Determine the (X, Y) coordinate at the center of the cell enclosing the given text.  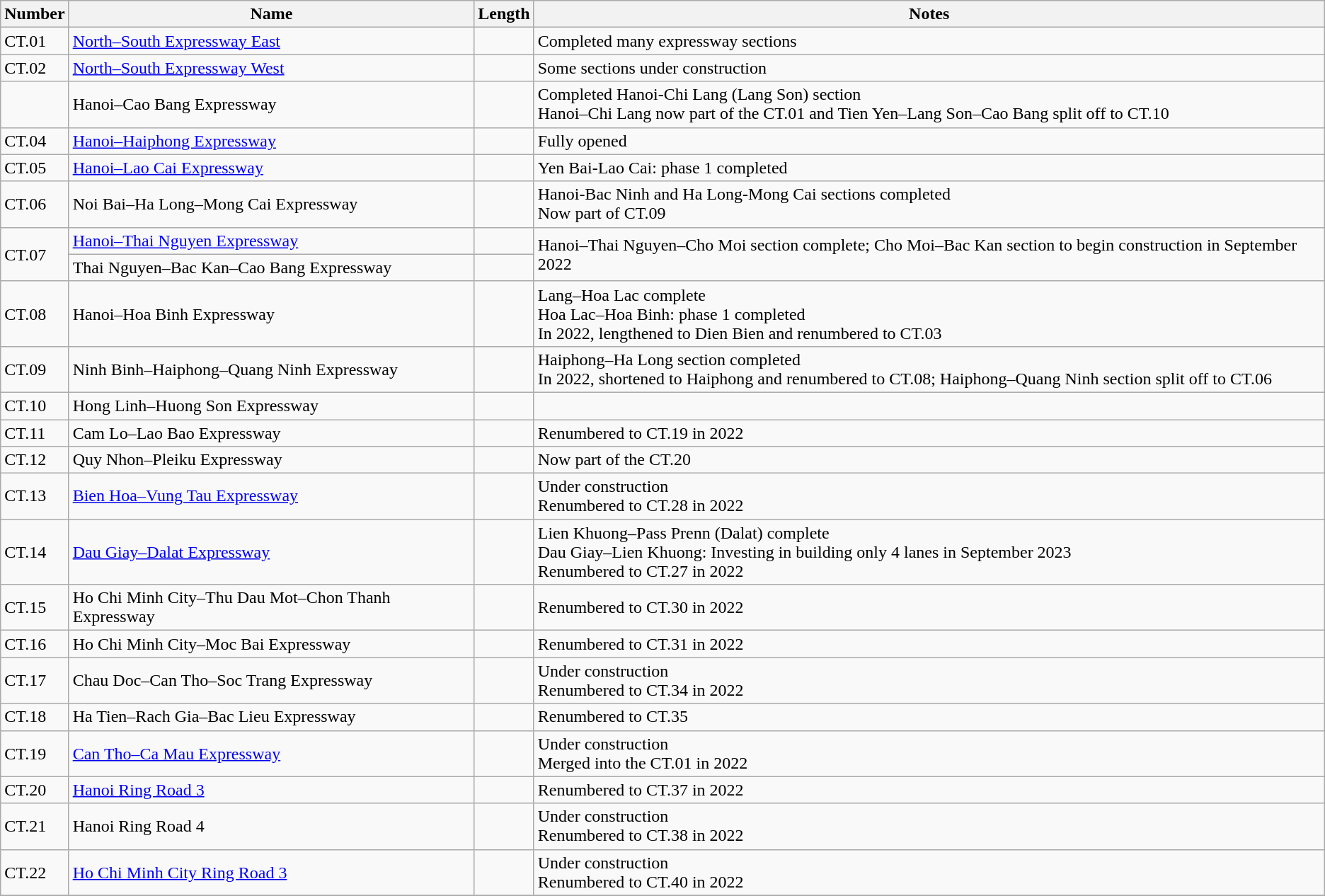
North–South Expressway West (272, 68)
CT.20 (35, 790)
Ho Chi Minh City–Moc Bai Expressway (272, 644)
CT.09 (35, 369)
CT.17 (35, 681)
CT.01 (35, 41)
Can Tho–Ca Mau Expressway (272, 753)
North–South Expressway East (272, 41)
Hanoi Ring Road 4 (272, 827)
CT.02 (35, 68)
CT.08 (35, 314)
Ha Tien–Rach Gia–Bac Lieu Expressway (272, 717)
Hanoi–Hoa Binh Expressway (272, 314)
Chau Doc–Can Tho–Soc Trang Expressway (272, 681)
Hanoi–Cao Bang Expressway (272, 105)
Renumbered to CT.37 in 2022 (929, 790)
Renumbered to CT.35 (929, 717)
Completed many expressway sections (929, 41)
Quy Nhon–Pleiku Expressway (272, 460)
CT.12 (35, 460)
Under constructionRenumbered to CT.40 in 2022 (929, 872)
CT.21 (35, 827)
Hanoi-Bac Ninh and Ha Long-Mong Cai sections completedNow part of CT.09 (929, 204)
Hanoi–Thai Nguyen–Cho Moi section complete; Cho Moi–Bac Kan section to begin construction in September 2022 (929, 254)
Under constructionMerged into the CT.01 in 2022 (929, 753)
Hanoi–Thai Nguyen Expressway (272, 241)
Hong Linh–Huong Son Expressway (272, 406)
Number (35, 14)
Renumbered to CT.30 in 2022 (929, 607)
Fully opened (929, 141)
CT.10 (35, 406)
Hanoi–Lao Cai Expressway (272, 168)
Thai Nguyen–Bac Kan–Cao Bang Expressway (272, 268)
Name (272, 14)
CT.14 (35, 552)
Bien Hoa–Vung Tau Expressway (272, 497)
CT.06 (35, 204)
Ho Chi Minh City–Thu Dau Mot–Chon Thanh Expressway (272, 607)
CT.19 (35, 753)
Some sections under construction (929, 68)
Renumbered to CT.19 in 2022 (929, 432)
Completed Hanoi-Chi Lang (Lang Son) sectionHanoi–Chi Lang now part of the CT.01 and Tien Yen–Lang Son–Cao Bang split off to CT.10 (929, 105)
Ninh Binh–Haiphong–Quang Ninh Expressway (272, 369)
Lang–Hoa Lac completeHoa Lac–Hoa Binh: phase 1 completedIn 2022, lengthened to Dien Bien and renumbered to CT.03 (929, 314)
Under constructionRenumbered to CT.34 in 2022 (929, 681)
Noi Bai–Ha Long–Mong Cai Expressway (272, 204)
CT.05 (35, 168)
Ho Chi Minh City Ring Road 3 (272, 872)
Notes (929, 14)
Hanoi–Haiphong Expressway (272, 141)
Renumbered to CT.31 in 2022 (929, 644)
Cam Lo–Lao Bao Expressway (272, 432)
Yen Bai-Lao Cai: phase 1 completed (929, 168)
Under constructionRenumbered to CT.28 in 2022 (929, 497)
CT.15 (35, 607)
Lien Khuong–Pass Prenn (Dalat) completeDau Giay–Lien Khuong: Investing in building only 4 lanes in September 2023Renumbered to CT.27 in 2022 (929, 552)
Length (504, 14)
CT.04 (35, 141)
Now part of the CT.20 (929, 460)
CT.11 (35, 432)
CT.07 (35, 254)
Hanoi Ring Road 3 (272, 790)
CT.18 (35, 717)
CT.22 (35, 872)
Haiphong–Ha Long section completedIn 2022, shortened to Haiphong and renumbered to CT.08; Haiphong–Quang Ninh section split off to CT.06 (929, 369)
Dau Giay–Dalat Expressway (272, 552)
CT.16 (35, 644)
Under constructionRenumbered to CT.38 in 2022 (929, 827)
CT.13 (35, 497)
